Output the (x, y) coordinate of the center of the cell containing the given text.  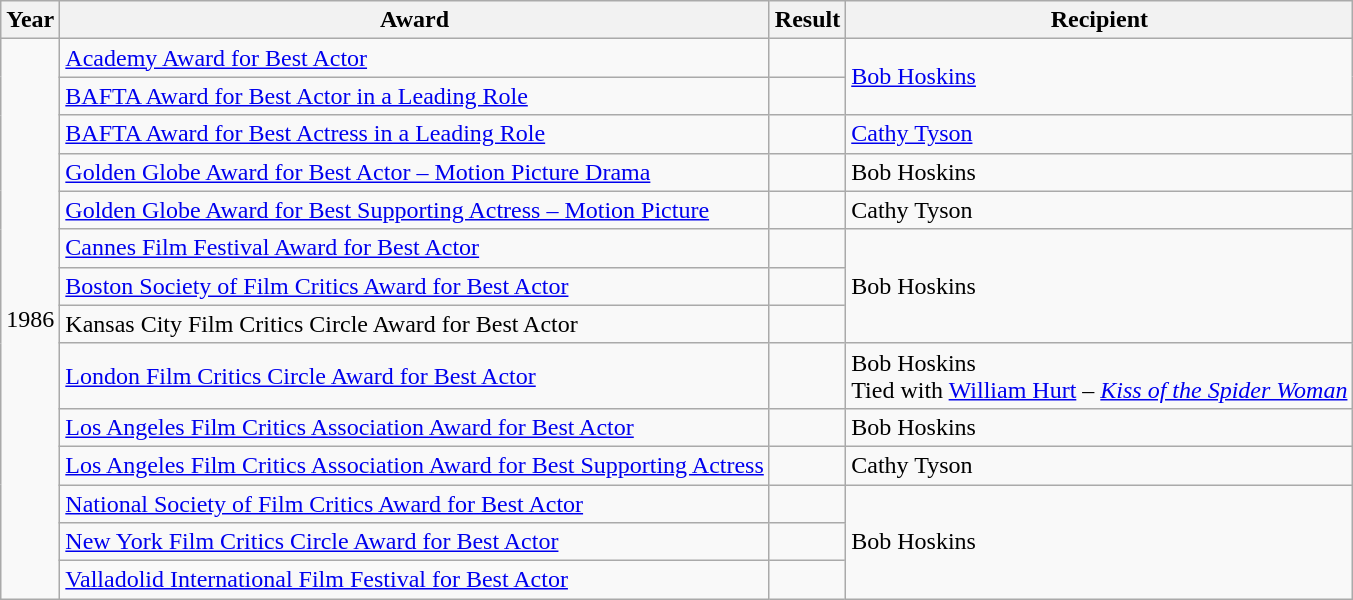
Kansas City Film Critics Circle Award for Best Actor (415, 324)
Year (30, 20)
Cannes Film Festival Award for Best Actor (415, 248)
National Society of Film Critics Award for Best Actor (415, 503)
Valladolid International Film Festival for Best Actor (415, 580)
Result (807, 20)
Los Angeles Film Critics Association Award for Best Actor (415, 427)
Bob HoskinsTied with William Hurt – Kiss of the Spider Woman (1100, 376)
Boston Society of Film Critics Award for Best Actor (415, 286)
London Film Critics Circle Award for Best Actor (415, 376)
Golden Globe Award for Best Supporting Actress – Motion Picture (415, 210)
Los Angeles Film Critics Association Award for Best Supporting Actress (415, 465)
Award (415, 20)
New York Film Critics Circle Award for Best Actor (415, 542)
BAFTA Award for Best Actress in a Leading Role (415, 134)
Recipient (1100, 20)
BAFTA Award for Best Actor in a Leading Role (415, 96)
Golden Globe Award for Best Actor – Motion Picture Drama (415, 172)
1986 (30, 319)
Academy Award for Best Actor (415, 58)
